Scan for the cell matching the given text and deliver its (X, Y) coordinate at center. 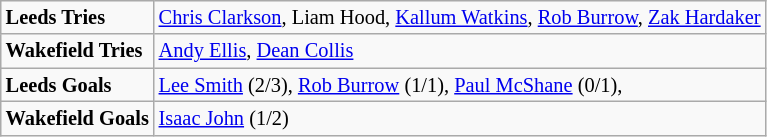
Chris Clarkson, Liam Hood, Kallum Watkins, Rob Burrow, Zak Hardaker (460, 17)
Wakefield Goals (78, 118)
Lee Smith (2/3), Rob Burrow (1/1), Paul McShane (0/1), (460, 85)
Isaac John (1/2) (460, 118)
Leeds Goals (78, 85)
Andy Ellis, Dean Collis (460, 51)
Wakefield Tries (78, 51)
Leeds Tries (78, 17)
